Return the [x, y] coordinate for the center point of the cell that contains the specified text.  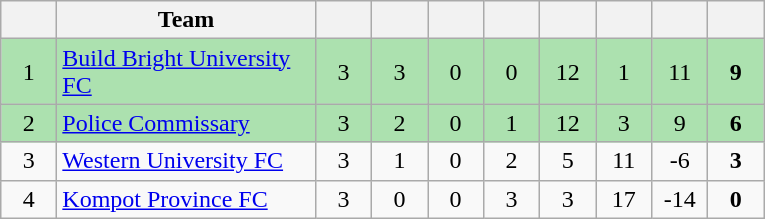
6 [736, 123]
17 [624, 199]
4 [29, 199]
-6 [680, 161]
Kompot Province FC [186, 199]
Team [186, 20]
Police Commissary [186, 123]
5 [568, 161]
Build Bright University FC [186, 72]
-14 [680, 199]
Western University FC [186, 161]
